Output the [X, Y] coordinate of the center of the cell containing the given text.  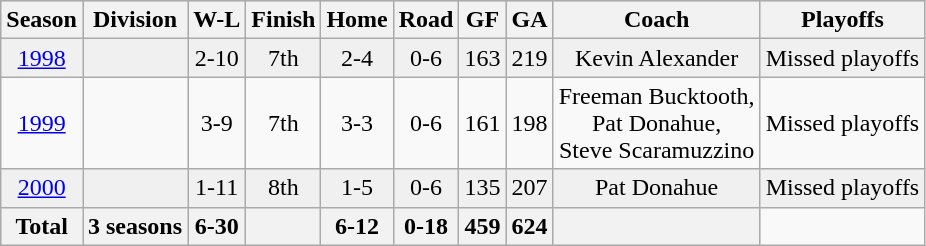
Coach [656, 20]
Finish [284, 20]
GA [530, 20]
Division [134, 20]
2-4 [357, 58]
GF [482, 20]
219 [530, 58]
1999 [42, 123]
6-30 [217, 226]
Freeman Bucktooth,Pat Donahue,Steve Scaramuzzino [656, 123]
1-11 [217, 188]
3-9 [217, 123]
459 [482, 226]
W-L [217, 20]
1-5 [357, 188]
Total [42, 226]
3-3 [357, 123]
2-10 [217, 58]
207 [530, 188]
0-18 [426, 226]
Season [42, 20]
8th [284, 188]
Pat Donahue [656, 188]
2000 [42, 188]
Playoffs [842, 20]
Kevin Alexander [656, 58]
135 [482, 188]
6-12 [357, 226]
624 [530, 226]
Road [426, 20]
Home [357, 20]
163 [482, 58]
3 seasons [134, 226]
161 [482, 123]
1998 [42, 58]
198 [530, 123]
